Determine the (x, y) coordinate at the center of the cell enclosing the given text.  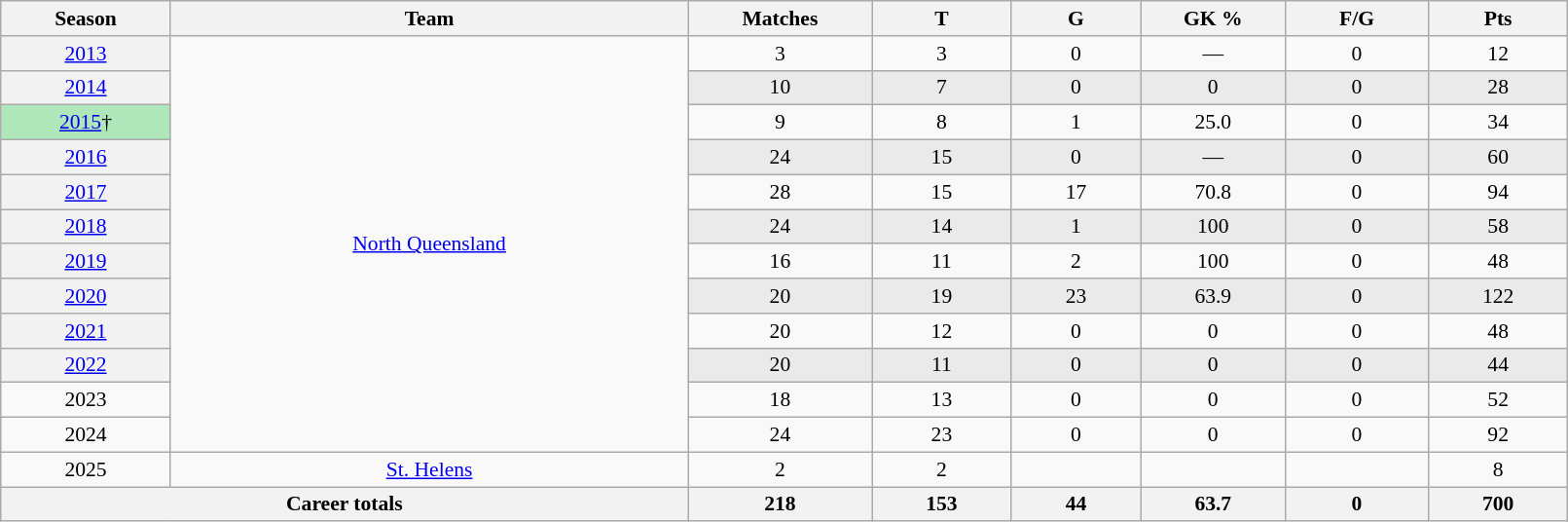
10 (781, 88)
Matches (781, 19)
63.9 (1213, 296)
G (1076, 19)
25.0 (1213, 123)
13 (942, 400)
94 (1497, 192)
2021 (86, 331)
T (942, 19)
2015† (86, 123)
63.7 (1213, 504)
7 (942, 88)
North Queensland (429, 244)
9 (781, 123)
14 (942, 227)
Team (429, 19)
2016 (86, 158)
122 (1497, 296)
18 (781, 400)
16 (781, 262)
2013 (86, 54)
700 (1497, 504)
Season (86, 19)
2025 (86, 469)
Pts (1497, 19)
2022 (86, 365)
60 (1497, 158)
2019 (86, 262)
F/G (1357, 19)
92 (1497, 435)
70.8 (1213, 192)
17 (1076, 192)
218 (781, 504)
58 (1497, 227)
153 (942, 504)
2023 (86, 400)
2024 (86, 435)
34 (1497, 123)
2020 (86, 296)
52 (1497, 400)
19 (942, 296)
Career totals (345, 504)
2014 (86, 88)
St. Helens (429, 469)
2018 (86, 227)
2017 (86, 192)
GK % (1213, 19)
